Extract the (X, Y) coordinate from the center of the cell holding the provided text.  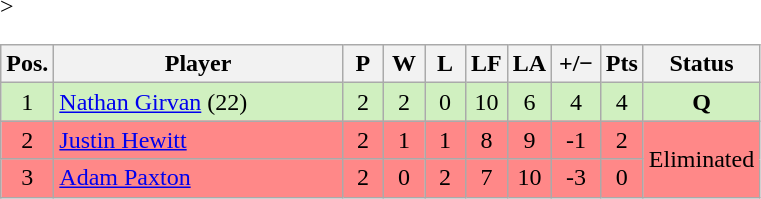
LA (529, 64)
Pts (622, 64)
LF (487, 64)
W (404, 64)
Q (701, 102)
7 (487, 178)
Eliminated (701, 159)
9 (529, 140)
Player (198, 64)
6 (529, 102)
Pos. (28, 64)
8 (487, 140)
Adam Paxton (198, 178)
Nathan Girvan (22) (198, 102)
3 (28, 178)
P (362, 64)
-1 (576, 140)
-3 (576, 178)
L (444, 64)
Justin Hewitt (198, 140)
+/− (576, 64)
Status (701, 64)
